Locate the cell with the specified text and output its (x, y) center coordinate. 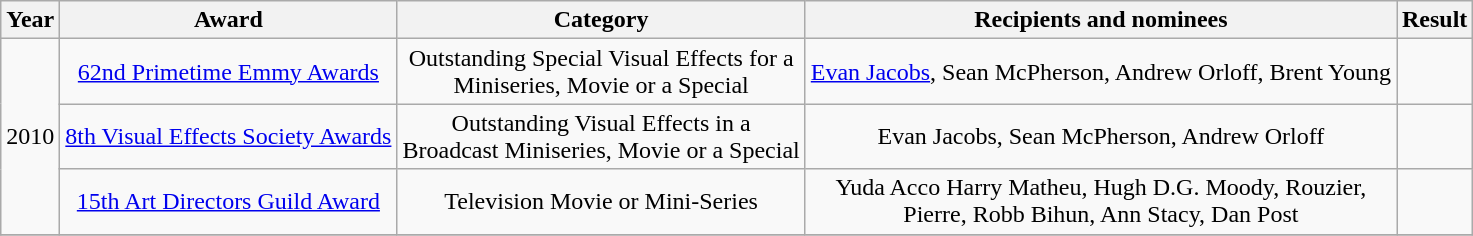
8th Visual Effects Society Awards (228, 136)
Outstanding Special Visual Effects for aMiniseries, Movie or a Special (601, 72)
Evan Jacobs, Sean McPherson, Andrew Orloff, Brent Young (1100, 72)
Evan Jacobs, Sean McPherson, Andrew Orloff (1100, 136)
Category (601, 20)
15th Art Directors Guild Award (228, 202)
2010 (30, 136)
62nd Primetime Emmy Awards (228, 72)
Yuda Acco Harry Matheu, Hugh D.G. Moody, Rouzier,Pierre, Robb Bihun, Ann Stacy, Dan Post (1100, 202)
Recipients and nominees (1100, 20)
Television Movie or Mini-Series (601, 202)
Result (1434, 20)
Award (228, 20)
Year (30, 20)
Outstanding Visual Effects in aBroadcast Miniseries, Movie or a Special (601, 136)
